Return [x, y] of the center of cell containing provided text 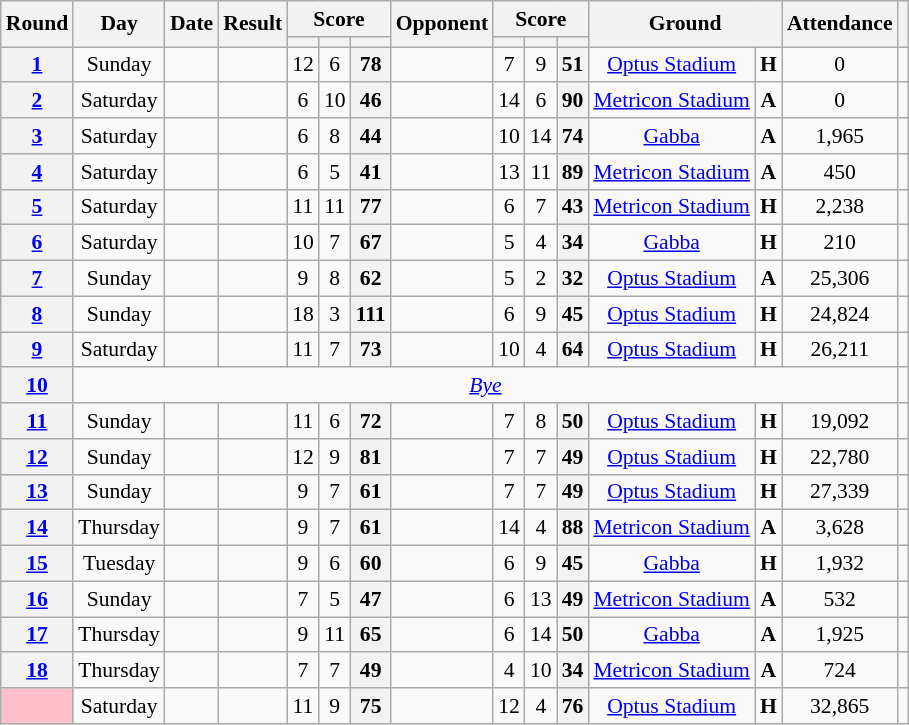
Attendance [840, 24]
450 [840, 172]
19,092 [840, 421]
Round [38, 24]
Opponent [442, 24]
Ground [685, 24]
724 [840, 671]
24,824 [840, 314]
17 [38, 635]
16 [38, 599]
Day [119, 24]
64 [573, 350]
41 [371, 172]
1,932 [840, 564]
32,865 [840, 706]
Date [192, 24]
25,306 [840, 279]
27,339 [840, 492]
46 [371, 101]
90 [573, 101]
44 [371, 136]
22,780 [840, 457]
15 [38, 564]
1,925 [840, 635]
111 [371, 314]
74 [573, 136]
1 [38, 65]
89 [573, 172]
67 [371, 243]
73 [371, 350]
26,211 [840, 350]
47 [371, 599]
32 [573, 279]
Bye [485, 386]
Tuesday [119, 564]
532 [840, 599]
81 [371, 457]
Result [252, 24]
62 [371, 279]
65 [371, 635]
78 [371, 65]
75 [371, 706]
210 [840, 243]
43 [573, 207]
60 [371, 564]
2,238 [840, 207]
72 [371, 421]
88 [573, 528]
3,628 [840, 528]
1,965 [840, 136]
77 [371, 207]
51 [573, 65]
76 [573, 706]
